Return the (X, Y) coordinate for the center point of the cell that contains the specified text.  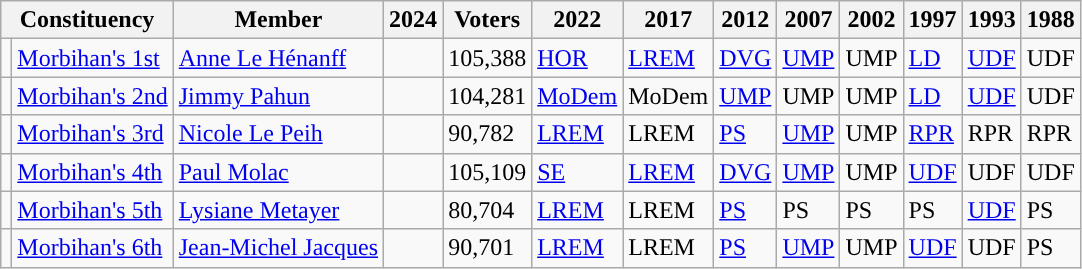
105,388 (488, 58)
Morbihan's 6th (92, 248)
Lysiane Metayer (278, 210)
Constituency (87, 20)
2017 (668, 20)
Nicole Le Peih (278, 134)
1997 (932, 20)
Morbihan's 4th (92, 172)
80,704 (488, 210)
Morbihan's 2nd (92, 96)
Member (278, 20)
SE (578, 172)
2024 (414, 20)
Anne Le Hénanff (278, 58)
90,782 (488, 134)
2002 (872, 20)
Jimmy Pahun (278, 96)
Morbihan's 5th (92, 210)
2012 (746, 20)
Voters (488, 20)
1988 (1050, 20)
Jean-Michel Jacques (278, 248)
HOR (578, 58)
90,701 (488, 248)
Morbihan's 1st (92, 58)
104,281 (488, 96)
2007 (808, 20)
Morbihan's 3rd (92, 134)
105,109 (488, 172)
1993 (992, 20)
2022 (578, 20)
Paul Molac (278, 172)
